Return the (X, Y) coordinate for the center point of the cell that contains the specified text.  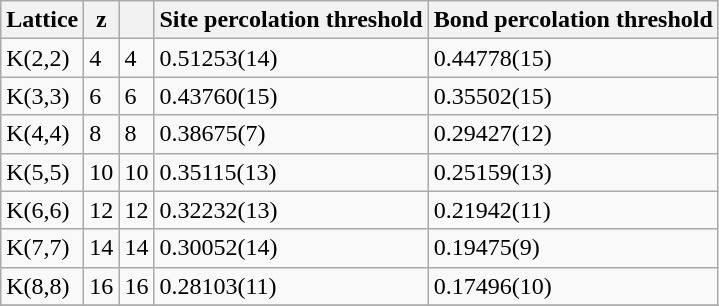
0.29427(12) (573, 134)
0.25159(13) (573, 172)
K(3,3) (42, 96)
z (102, 20)
0.32232(13) (291, 210)
K(8,8) (42, 286)
K(7,7) (42, 248)
0.28103(11) (291, 286)
0.51253(14) (291, 58)
K(5,5) (42, 172)
0.38675(7) (291, 134)
0.19475(9) (573, 248)
K(6,6) (42, 210)
0.43760(15) (291, 96)
Lattice (42, 20)
Site percolation threshold (291, 20)
Bond percolation threshold (573, 20)
K(4,4) (42, 134)
0.30052(14) (291, 248)
0.44778(15) (573, 58)
0.35115(13) (291, 172)
0.17496(10) (573, 286)
0.35502(15) (573, 96)
K(2,2) (42, 58)
0.21942(11) (573, 210)
